From the cell containing the given text, extract its center point as (x, y) coordinate. 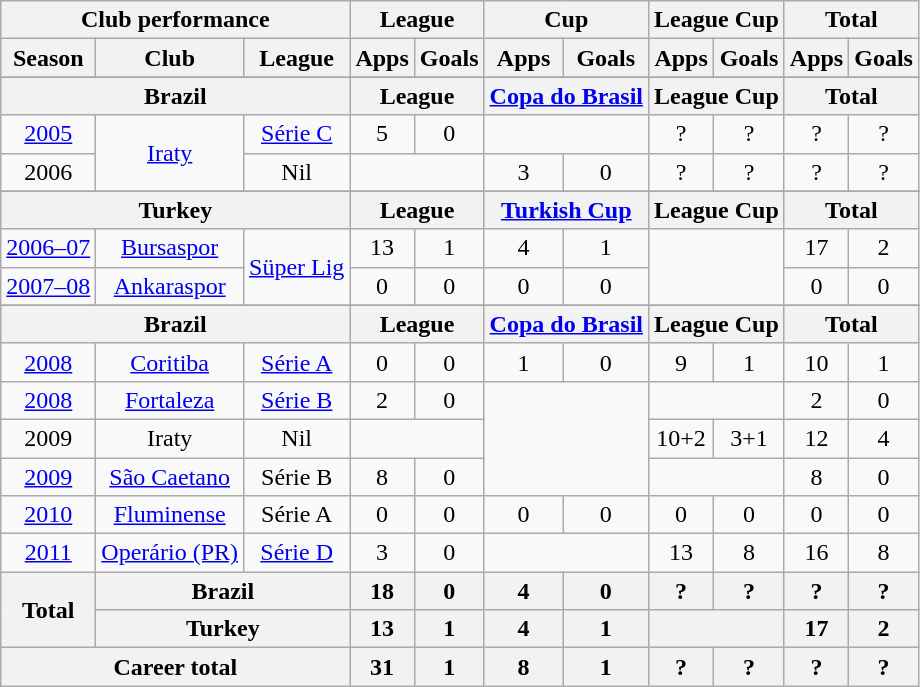
9 (682, 362)
Season (48, 58)
Fluminense (170, 515)
16 (816, 553)
Cup (566, 20)
Fortaleza (170, 400)
Club (170, 58)
Career total (176, 667)
2007–08 (48, 286)
2010 (48, 515)
12 (816, 438)
Club performance (176, 20)
18 (382, 591)
3+1 (750, 438)
Bursaspor (170, 248)
Ankaraspor (170, 286)
Operário (PR) (170, 553)
Coritiba (170, 362)
2011 (48, 553)
2005 (48, 134)
31 (382, 667)
10+2 (682, 438)
2006 (48, 172)
Série C (297, 134)
Turkish Cup (566, 210)
Süper Lig (297, 267)
São Caetano (170, 477)
10 (816, 362)
2006–07 (48, 248)
Série D (297, 553)
5 (382, 134)
